Output the [x, y] coordinate of the center of the cell containing the given text.  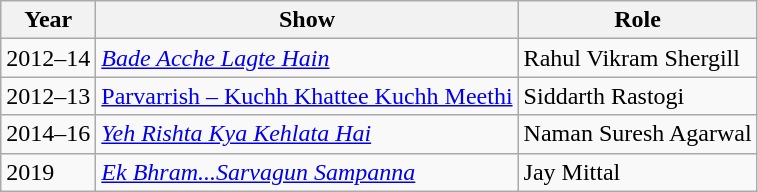
Bade Acche Lagte Hain [307, 58]
2019 [48, 172]
Siddarth Rastogi [638, 96]
Show [307, 20]
Year [48, 20]
Ek Bhram...Sarvagun Sampanna [307, 172]
Rahul Vikram Shergill [638, 58]
2012–14 [48, 58]
Parvarrish – Kuchh Khattee Kuchh Meethi [307, 96]
Naman Suresh Agarwal [638, 134]
Jay Mittal [638, 172]
Yeh Rishta Kya Kehlata Hai [307, 134]
2012–13 [48, 96]
Role [638, 20]
2014–16 [48, 134]
